Return the (x, y) coordinate for the center point of the cell that contains the specified text.  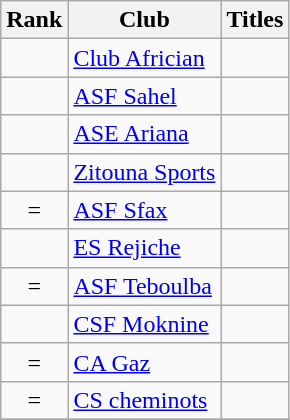
Club (144, 20)
ASF Sfax (144, 210)
Club Africian (144, 58)
CS cheminots (144, 400)
CSF Moknine (144, 324)
ASF Sahel (144, 96)
ES Rejiche (144, 248)
ASF Teboulba (144, 286)
CA Gaz (144, 362)
Zitouna Sports (144, 172)
ASE Ariana (144, 134)
Rank (34, 20)
Titles (255, 20)
